Identify which cell holds the provided text, then report its (X, Y) central coordinate. 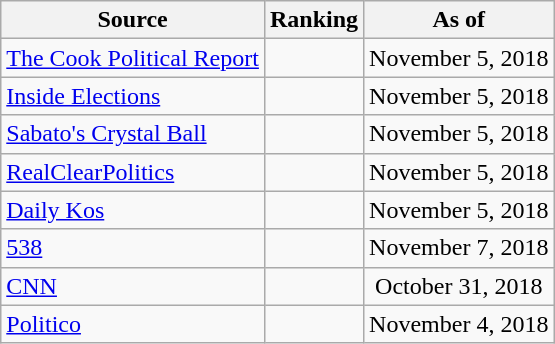
Source (133, 20)
Daily Kos (133, 210)
538 (133, 248)
The Cook Political Report (133, 58)
CNN (133, 286)
As of (459, 20)
RealClearPolitics (133, 172)
November 4, 2018 (459, 324)
Inside Elections (133, 96)
Politico (133, 324)
October 31, 2018 (459, 286)
Sabato's Crystal Ball (133, 134)
Ranking (314, 20)
November 7, 2018 (459, 248)
